Extract the [X, Y] coordinate from the center of the cell holding the provided text.  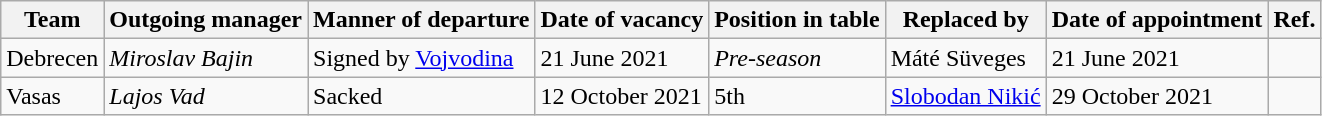
Replaced by [966, 20]
Lajos Vad [206, 96]
Sacked [422, 96]
Ref. [1294, 20]
Debrecen [52, 58]
Outgoing manager [206, 20]
Slobodan Nikić [966, 96]
5th [797, 96]
29 October 2021 [1157, 96]
Vasas [52, 96]
Team [52, 20]
Signed by Vojvodina [422, 58]
Manner of departure [422, 20]
Máté Süveges [966, 58]
Date of appointment [1157, 20]
Position in table [797, 20]
Pre-season [797, 58]
12 October 2021 [622, 96]
Miroslav Bajin [206, 58]
Date of vacancy [622, 20]
